Provide the [X, Y] coordinate of the cell's center where the given text is located.  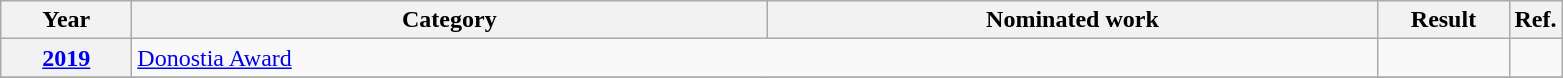
2019 [66, 58]
Donostia Award [755, 58]
Year [66, 20]
Result [1444, 20]
Ref. [1536, 20]
Nominated work [1072, 20]
Category [450, 20]
